Identify which cell holds the provided text, then report its [x, y] central coordinate. 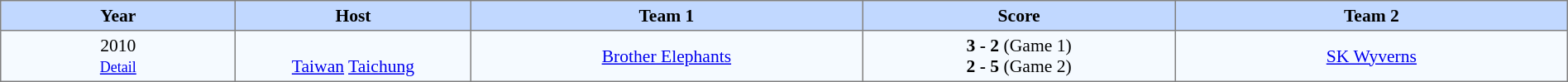
Taiwan Taichung [353, 56]
Host [353, 16]
3 - 2 (Game 1) 2 - 5 (Game 2) [1019, 56]
2010 Detail [118, 56]
SK Wyverns [1372, 56]
Team 2 [1372, 16]
Brother Elephants [667, 56]
Score [1019, 16]
Team 1 [667, 16]
Year [118, 16]
